For the text-containing cell, return its midpoint in (x, y) coordinate format. 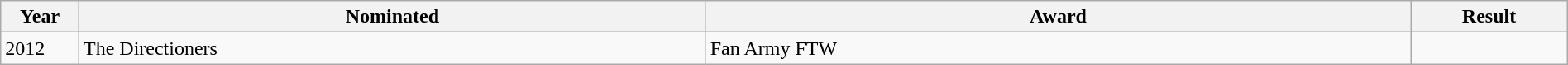
Award (1059, 17)
The Directioners (392, 48)
2012 (40, 48)
Fan Army FTW (1059, 48)
Result (1489, 17)
Year (40, 17)
Nominated (392, 17)
